Determine the (X, Y) coordinate at the center of the cell enclosing the given text.  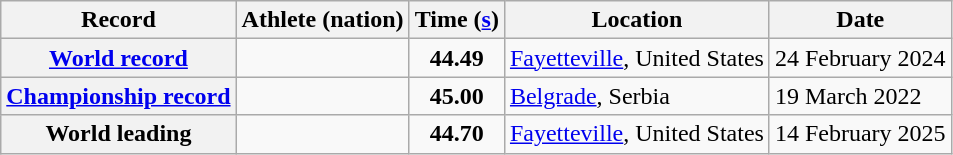
Record (118, 20)
24 February 2024 (860, 58)
Time (s) (456, 20)
Championship record (118, 96)
45.00 (456, 96)
19 March 2022 (860, 96)
44.49 (456, 58)
Athlete (nation) (322, 20)
44.70 (456, 134)
Location (636, 20)
14 February 2025 (860, 134)
Date (860, 20)
Belgrade, Serbia (636, 96)
World record (118, 58)
World leading (118, 134)
